Return the (x, y) coordinate for the center point of the cell that contains the specified text.  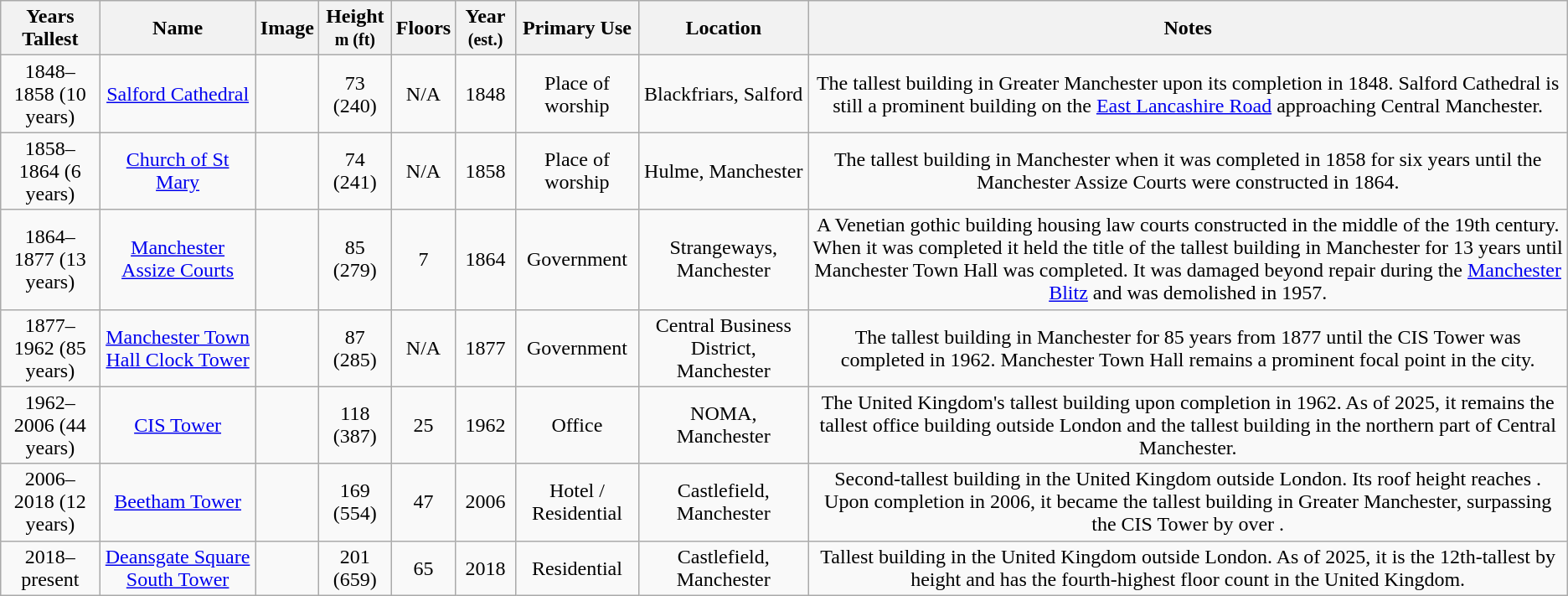
1858 (486, 171)
2018 (486, 568)
Name (178, 29)
Deansgate Square South Tower (178, 568)
65 (423, 568)
The tallest building in Manchester when it was completed in 1858 for six years until the Manchester Assize Courts were constructed in 1864. (1188, 171)
7 (423, 260)
Beetham Tower (178, 502)
2006 (486, 502)
CIS Tower (178, 425)
74 (241) (355, 171)
Primary Use (576, 29)
Manchester Town Hall Clock Tower (178, 348)
47 (423, 502)
25 (423, 425)
Hotel / Residential (576, 502)
Year (est.) (486, 29)
1877–1962 (85 years) (50, 348)
Image (286, 29)
Location (724, 29)
Church of St Mary (178, 171)
NOMA, Manchester (724, 425)
Strangeways, Manchester (724, 260)
Office (576, 425)
Notes (1188, 29)
Floors (423, 29)
1848 (486, 94)
Hulme, Manchester (724, 171)
Salford Cathedral (178, 94)
Central Business District, Manchester (724, 348)
1962–2006 (44 years) (50, 425)
1858–1864 (6 years) (50, 171)
85 (279) (355, 260)
Blackfriars, Salford (724, 94)
Residential (576, 568)
201 (659) (355, 568)
2006–2018 (12 years) (50, 502)
1864–1877 (13 years) (50, 260)
1848–1858 (10 years) (50, 94)
118 (387) (355, 425)
2018–present (50, 568)
1962 (486, 425)
Years Tallest (50, 29)
73 (240) (355, 94)
87 (285) (355, 348)
1864 (486, 260)
1877 (486, 348)
Manchester Assize Courts (178, 260)
Heightm (ft) (355, 29)
169 (554) (355, 502)
